Locate the cell with the specified text and output its (x, y) center coordinate. 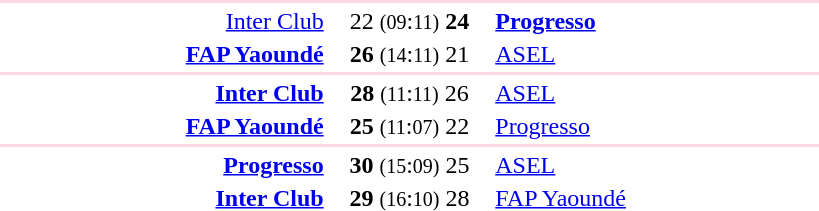
26 (14:11) 21 (410, 54)
22 (09:11) 24 (410, 21)
28 (11:11) 26 (410, 93)
25 (11:07) 22 (410, 126)
30 (15:09) 25 (410, 165)
